Return [X, Y] of the center of cell containing provided text 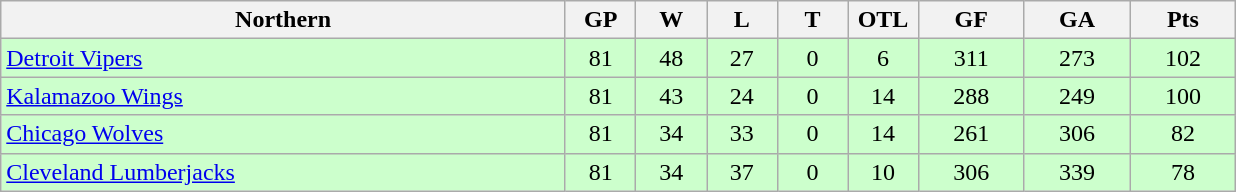
273 [1077, 58]
Northern [284, 20]
249 [1077, 96]
82 [1183, 134]
T [812, 20]
Detroit Vipers [284, 58]
48 [672, 58]
78 [1183, 172]
24 [742, 96]
L [742, 20]
261 [971, 134]
37 [742, 172]
Chicago Wolves [284, 134]
Pts [1183, 20]
339 [1077, 172]
288 [971, 96]
27 [742, 58]
10 [884, 172]
33 [742, 134]
43 [672, 96]
GA [1077, 20]
102 [1183, 58]
GP [600, 20]
Kalamazoo Wings [284, 96]
GF [971, 20]
W [672, 20]
OTL [884, 20]
6 [884, 58]
311 [971, 58]
100 [1183, 96]
Cleveland Lumberjacks [284, 172]
